Return [X, Y] of the center of cell containing provided text 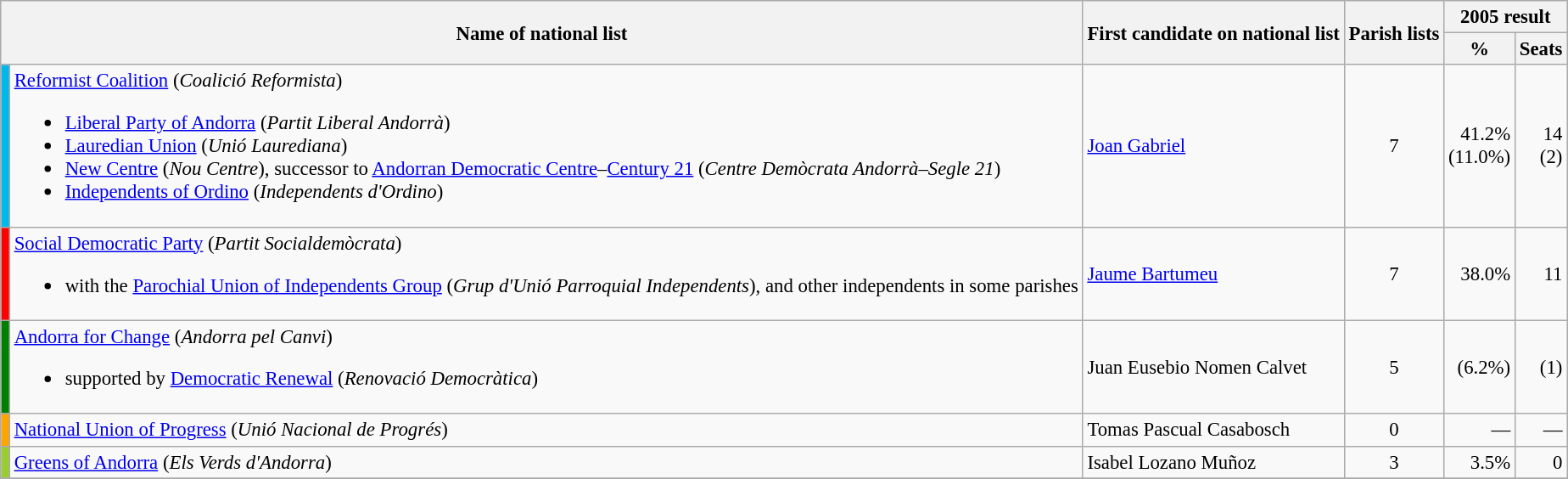
Jaume Bartumeu [1213, 273]
Tomas Pascual Casabosch [1213, 431]
Name of national list [541, 32]
14(2) [1541, 146]
Parish lists [1394, 32]
41.2%(11.0%) [1480, 146]
Seats [1541, 49]
National Union of Progress (Unió Nacional de Progrés) [546, 431]
Juan Eusebio Nomen Calvet [1213, 367]
Isabel Lozano Muñoz [1213, 462]
Joan Gabriel [1213, 146]
Andorra for Change (Andorra pel Canvi)supported by Democratic Renewal (Renovació Democràtica) [546, 367]
(1) [1541, 367]
(6.2%) [1480, 367]
Greens of Andorra (Els Verds d'Andorra) [546, 462]
38.0% [1480, 273]
3.5% [1480, 462]
3 [1394, 462]
11 [1541, 273]
5 [1394, 367]
2005 result [1505, 17]
% [1480, 49]
First candidate on national list [1213, 32]
